Pinpoint the cell where the given text exists, returning its (X, Y) midpoint coordinate. 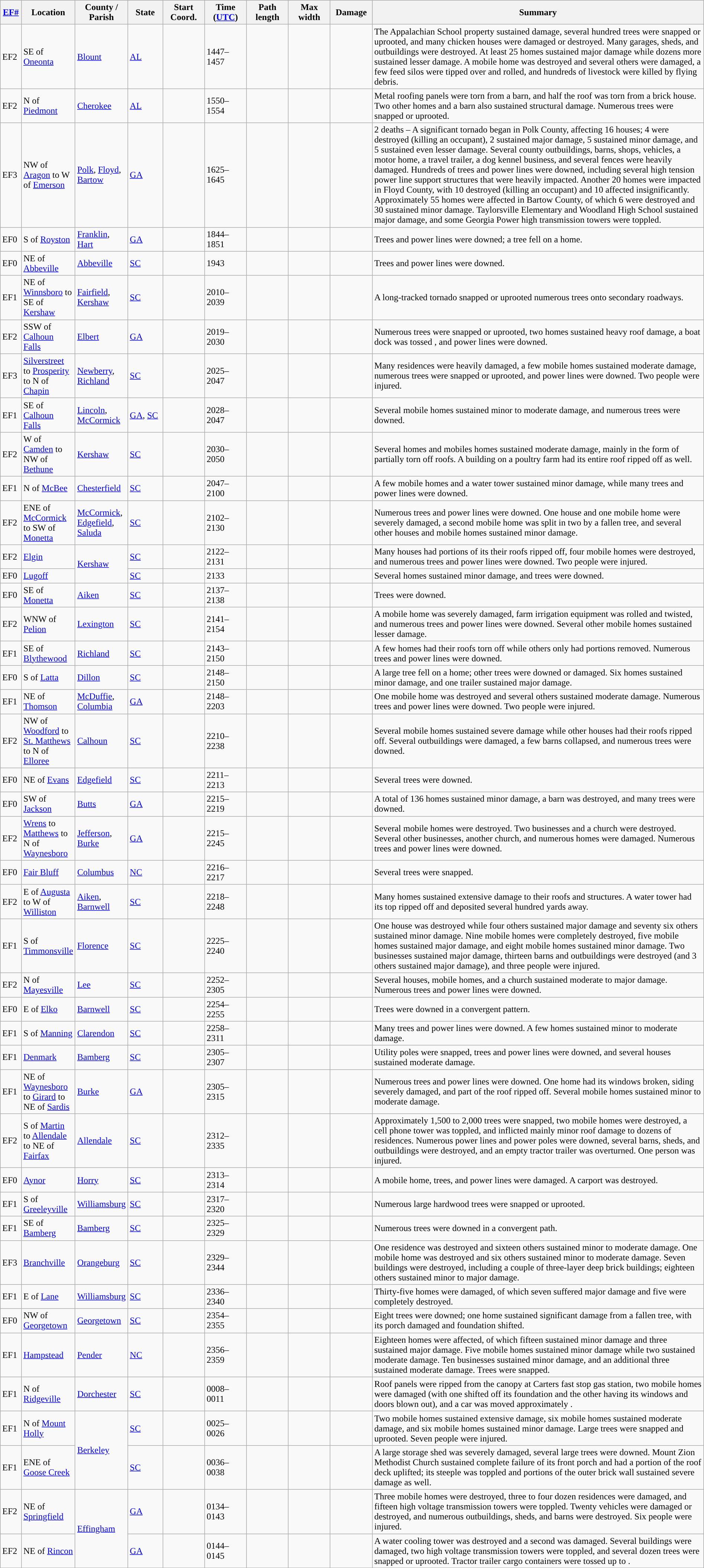
2252–2305 (226, 985)
E of Augusta to W of Williston (48, 901)
Dorchester (101, 1394)
2028–2047 (226, 415)
Location (48, 13)
2313–2314 (226, 1180)
A long-tracked tornado snapped or uprooted numerous trees onto secondary roadways. (538, 298)
Polk, Floyd, Bartow (101, 175)
Many trees and power lines were downed. A few homes sustained minor to moderate damage. (538, 1033)
2225–2240 (226, 946)
County / Parish (101, 13)
Time (UTC) (226, 13)
Several houses, mobile homes, and a church sustained moderate to major damage. Numerous trees and power lines were downed. (538, 985)
ENE of Goose Creek (48, 1467)
Trees were downed in a convergent pattern. (538, 1009)
A total of 136 homes sustained minor damage, a barn was destroyed, and many trees were downed. (538, 804)
Florence (101, 946)
Dillon (101, 678)
Numerous large hardwood trees were snapped or uprooted. (538, 1204)
Newberry, Richland (101, 376)
Utility poles were snapped, trees and power lines were downed, and several houses sustained moderate damage. (538, 1058)
Summary (538, 13)
2102–2130 (226, 523)
NE of Abbeville (48, 263)
2216–2217 (226, 872)
Silverstreet to Prosperity to N of Chapin (48, 376)
Clarendon (101, 1033)
N of Mount Holly (48, 1428)
SE of Blythewood (48, 653)
2258–2311 (226, 1033)
2356–2359 (226, 1355)
S of Royston (48, 239)
Several mobile homes sustained minor to moderate damage, and numerous trees were downed. (538, 415)
Trees and power lines were downed. (538, 263)
S of Greeleyville (48, 1204)
Franklin, Hart (101, 239)
McDuffie, Columbia (101, 701)
2133 (226, 576)
Butts (101, 804)
2019–2030 (226, 337)
Calhoun (101, 741)
2148–2203 (226, 701)
Max width (310, 13)
Aiken (101, 595)
NE of Evans (48, 780)
EF# (11, 13)
Path length (267, 13)
2010–2039 (226, 298)
S of Timmonsville (48, 946)
2254–2255 (226, 1009)
2141–2154 (226, 624)
Numerous trees were downed in a convergent path. (538, 1228)
2148–2150 (226, 678)
Orangeburg (101, 1263)
N of Piedmont (48, 106)
A few mobile homes and a water tower sustained minor damage, while many trees and power lines were downed. (538, 488)
1943 (226, 263)
Start Coord. (183, 13)
Several trees were downed. (538, 780)
S of Manning (48, 1033)
Georgetown (101, 1320)
Lugoff (48, 576)
2210–2238 (226, 741)
NE of Waynesboro to Girard to NE of Sardis (48, 1092)
1844–1851 (226, 239)
1447–1457 (226, 56)
2336–2340 (226, 1297)
2211–2213 (226, 780)
SE of Calhoun Falls (48, 415)
Chesterfield (101, 488)
Branchville (48, 1263)
McCormick, Edgefield, Saluda (101, 523)
Cherokee (101, 106)
Damage (351, 13)
N of Mayesville (48, 985)
Several homes sustained minor damage, and trees were downed. (538, 576)
2122–2131 (226, 557)
E of Lane (48, 1297)
2025–2047 (226, 376)
0134–0143 (226, 1511)
One mobile home was destroyed and several others sustained moderate damage. Numerous trees and power lines were downed. Two people were injured. (538, 701)
Pender (101, 1355)
N of Ridgeville (48, 1394)
1550–1554 (226, 106)
GA, SC (145, 415)
2143–2150 (226, 653)
Lexington (101, 624)
1625–1645 (226, 175)
2305–2315 (226, 1092)
0036–0038 (226, 1467)
0025–0026 (226, 1428)
State (145, 13)
Barnwell (101, 1009)
Wrens to Matthews to N of Waynesboro (48, 838)
NE of Thomson (48, 701)
Elbert (101, 337)
W of Camden to NW of Bethune (48, 454)
Trees were downed. (538, 595)
SSW of Calhoun Falls (48, 337)
0144–0145 (226, 1551)
S of Latta (48, 678)
2312–2335 (226, 1141)
Richland (101, 653)
ENE of McCormick to SW of Monetta (48, 523)
Effingham (101, 1528)
2354–2355 (226, 1320)
NW of Georgetown (48, 1320)
NE of Winnsboro to SE of Kershaw (48, 298)
Thirty-five homes were damaged, of which seven suffered major damage and five were completely destroyed. (538, 1297)
N of McBee (48, 488)
Aiken, Barnwell (101, 901)
2329–2344 (226, 1263)
0008–0011 (226, 1394)
SW of Jackson (48, 804)
A large tree fell on a home; other trees were downed or damaged. Six homes sustained minor damage, and one trailer sustained major damage. (538, 678)
Denmark (48, 1058)
Horry (101, 1180)
2215–2245 (226, 838)
2137–2138 (226, 595)
Several trees were snapped. (538, 872)
Many homes sustained extensive damage to their roofs and structures. A water tower had its top ripped off and deposited several hundred yards away. (538, 901)
Berkeley (101, 1450)
Blount (101, 56)
SE of Bamberg (48, 1228)
Fairfield, Kershaw (101, 298)
Numerous trees were snapped or uprooted, two homes sustained heavy roof damage, a boat dock was tossed , and power lines were downed. (538, 337)
Jefferson, Burke (101, 838)
Columbus (101, 872)
2317–2320 (226, 1204)
2047–2100 (226, 488)
S of Martin to Allendale to NE of Fairfax (48, 1141)
SE of Monetta (48, 595)
Trees and power lines were downed; a tree fell on a home. (538, 239)
2325–2329 (226, 1228)
A mobile home, trees, and power lines were damaged. A carport was destroyed. (538, 1180)
Fair Bluff (48, 872)
2218–2248 (226, 901)
A few homes had their roofs torn off while others only had portions removed. Numerous trees and power lines were downed. (538, 653)
Abbeville (101, 263)
Lee (101, 985)
Burke (101, 1092)
Elgin (48, 557)
NE of Rincon (48, 1551)
Eight trees were downed; one home sustained significant damage from a fallen tree, with its porch damaged and foundation shifted. (538, 1320)
2030–2050 (226, 454)
SE of Oneonta (48, 56)
2215–2219 (226, 804)
Edgefield (101, 780)
Hampstead (48, 1355)
WNW of Pelion (48, 624)
Lincoln, McCormick (101, 415)
NE of Springfield (48, 1511)
E of Elko (48, 1009)
Aynor (48, 1180)
2305–2307 (226, 1058)
Allendale (101, 1141)
NW of Woodford to St. Matthews to N of Elloree (48, 741)
NW of Aragon to W of Emerson (48, 175)
